Locate the cell with the specified text and output its [x, y] center coordinate. 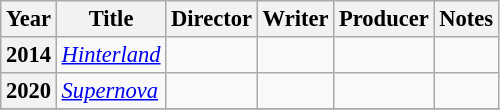
2020 [29, 91]
Title [110, 19]
Director [212, 19]
Year [29, 19]
Hinterland [110, 55]
Supernova [110, 91]
Producer [384, 19]
Notes [466, 19]
2014 [29, 55]
Writer [295, 19]
